From the cell containing the given text, extract its center point as (x, y) coordinate. 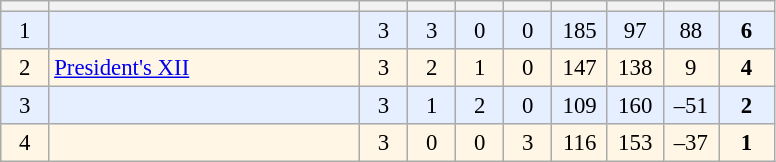
185 (580, 31)
88 (691, 31)
160 (635, 106)
109 (580, 106)
–51 (691, 106)
138 (635, 68)
97 (635, 31)
6 (747, 31)
116 (580, 143)
9 (691, 68)
–37 (691, 143)
147 (580, 68)
President's XII (204, 68)
153 (635, 143)
